Determine the [X, Y] coordinate at the center of the cell enclosing the given text.  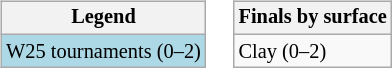
Clay (0–2) [313, 51]
W25 tournaments (0–2) [103, 51]
Legend [103, 18]
Finals by surface [313, 18]
